For the text-containing cell, return its midpoint in [X, Y] coordinate format. 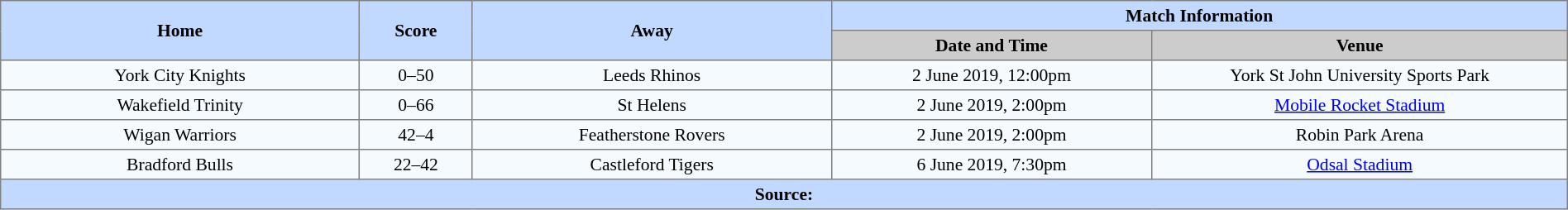
Wigan Warriors [180, 135]
Bradford Bulls [180, 165]
Leeds Rhinos [652, 75]
2 June 2019, 12:00pm [992, 75]
Wakefield Trinity [180, 105]
Home [180, 31]
0–50 [415, 75]
Mobile Rocket Stadium [1360, 105]
York City Knights [180, 75]
Castleford Tigers [652, 165]
Venue [1360, 45]
Match Information [1199, 16]
Robin Park Arena [1360, 135]
Featherstone Rovers [652, 135]
42–4 [415, 135]
0–66 [415, 105]
Date and Time [992, 45]
22–42 [415, 165]
Away [652, 31]
Score [415, 31]
York St John University Sports Park [1360, 75]
St Helens [652, 105]
6 June 2019, 7:30pm [992, 165]
Source: [784, 194]
Odsal Stadium [1360, 165]
